Detect which cell encompasses the target text, then output its [x, y] center coordinate. 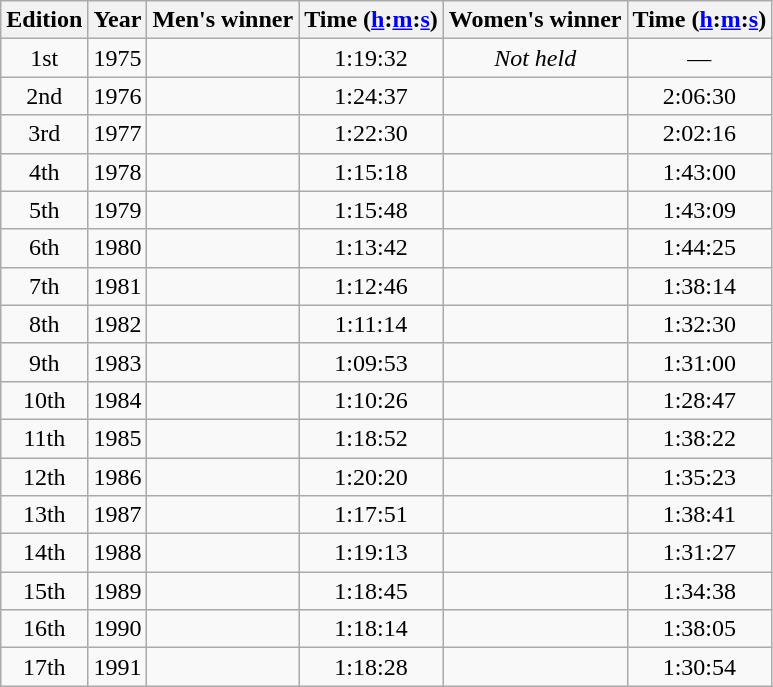
1986 [118, 477]
1978 [118, 172]
Women's winner [535, 20]
1:38:22 [700, 438]
Edition [44, 20]
1980 [118, 248]
2:02:16 [700, 134]
1:31:00 [700, 362]
1:24:37 [372, 96]
7th [44, 286]
— [700, 58]
1979 [118, 210]
1:43:00 [700, 172]
1:28:47 [700, 400]
14th [44, 553]
1:38:05 [700, 629]
10th [44, 400]
13th [44, 515]
17th [44, 667]
11th [44, 438]
16th [44, 629]
1981 [118, 286]
1:18:14 [372, 629]
1:11:14 [372, 324]
1:34:38 [700, 591]
Year [118, 20]
6th [44, 248]
12th [44, 477]
1:18:45 [372, 591]
1:18:52 [372, 438]
1:18:28 [372, 667]
1990 [118, 629]
1988 [118, 553]
15th [44, 591]
3rd [44, 134]
2:06:30 [700, 96]
1987 [118, 515]
1985 [118, 438]
1:10:26 [372, 400]
1:30:54 [700, 667]
1991 [118, 667]
1:43:09 [700, 210]
1:44:25 [700, 248]
9th [44, 362]
1:13:42 [372, 248]
1989 [118, 591]
1:32:30 [700, 324]
1982 [118, 324]
1976 [118, 96]
1:19:13 [372, 553]
1st [44, 58]
1:38:41 [700, 515]
1:15:18 [372, 172]
1:12:46 [372, 286]
1:20:20 [372, 477]
4th [44, 172]
1:15:48 [372, 210]
2nd [44, 96]
1975 [118, 58]
1984 [118, 400]
5th [44, 210]
Men's winner [223, 20]
1:19:32 [372, 58]
1:09:53 [372, 362]
1977 [118, 134]
1983 [118, 362]
1:38:14 [700, 286]
1:31:27 [700, 553]
8th [44, 324]
1:35:23 [700, 477]
1:22:30 [372, 134]
1:17:51 [372, 515]
Not held [535, 58]
